Search for the cell housing the specified text and yield its (x, y) center coordinate. 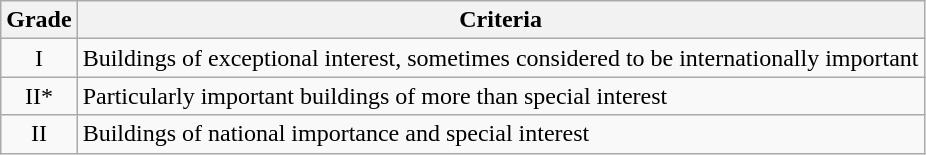
I (39, 58)
Grade (39, 20)
II (39, 134)
Buildings of exceptional interest, sometimes considered to be internationally important (500, 58)
Buildings of national importance and special interest (500, 134)
Criteria (500, 20)
II* (39, 96)
Particularly important buildings of more than special interest (500, 96)
